Identify which cell holds the provided text, then report its (X, Y) central coordinate. 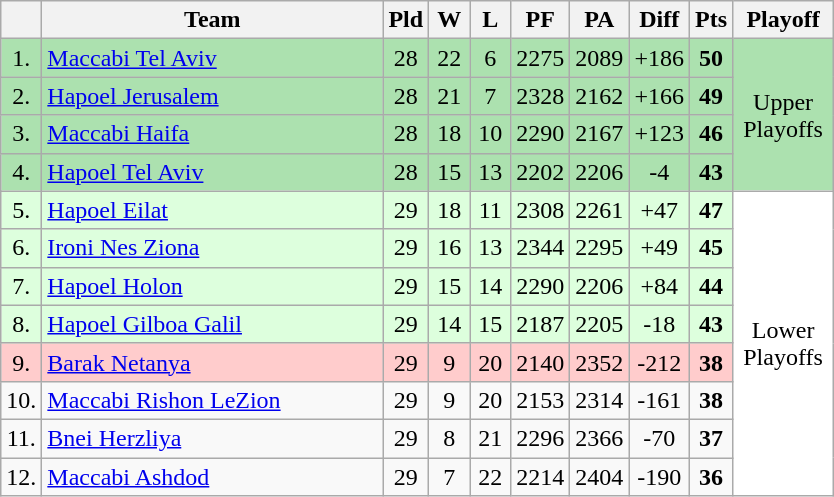
44 (710, 286)
PF (540, 20)
-4 (660, 172)
Barak Netanya (212, 362)
2275 (540, 58)
2162 (600, 96)
50 (710, 58)
-190 (660, 477)
+186 (660, 58)
Hapoel Jerusalem (212, 96)
2295 (600, 248)
Bnei Herzliya (212, 438)
Maccabi Rishon LeZion (212, 400)
Hapoel Eilat (212, 210)
6 (490, 58)
Diff (660, 20)
7. (22, 286)
Hapoel Gilboa Galil (212, 324)
Playoff (784, 20)
1. (22, 58)
Pld (406, 20)
8 (450, 438)
+166 (660, 96)
46 (710, 134)
Ironi Nes Ziona (212, 248)
2167 (600, 134)
2153 (540, 400)
2261 (600, 210)
Team (212, 20)
2140 (540, 362)
2089 (600, 58)
2214 (540, 477)
2202 (540, 172)
2366 (600, 438)
36 (710, 477)
W (450, 20)
-212 (660, 362)
45 (710, 248)
Upper Playoffs (784, 115)
-70 (660, 438)
Lower Playoffs (784, 343)
37 (710, 438)
2296 (540, 438)
49 (710, 96)
Pts (710, 20)
11. (22, 438)
11 (490, 210)
+47 (660, 210)
Maccabi Haifa (212, 134)
8. (22, 324)
2205 (600, 324)
5. (22, 210)
4. (22, 172)
3. (22, 134)
6. (22, 248)
2344 (540, 248)
10. (22, 400)
+123 (660, 134)
-161 (660, 400)
-18 (660, 324)
12. (22, 477)
2404 (600, 477)
2. (22, 96)
2187 (540, 324)
Hapoel Holon (212, 286)
2352 (600, 362)
10 (490, 134)
Maccabi Tel Aviv (212, 58)
47 (710, 210)
2314 (600, 400)
+84 (660, 286)
2308 (540, 210)
+49 (660, 248)
16 (450, 248)
PA (600, 20)
2328 (540, 96)
9. (22, 362)
Maccabi Ashdod (212, 477)
L (490, 20)
Hapoel Tel Aviv (212, 172)
